Output the (x, y) coordinate of the center of the cell containing the given text.  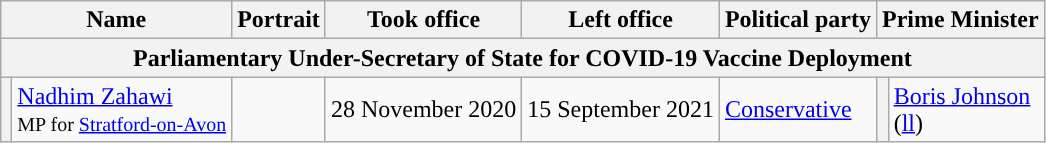
28 November 2020 (423, 110)
Boris Johnson(ll) (966, 110)
Parliamentary Under-Secretary of State for COVID-19 Vaccine Deployment (522, 58)
Nadhim Zahawi MP for Stratford-on-Avon (122, 110)
Conservative (798, 110)
Took office (423, 20)
15 September 2021 (621, 110)
Prime Minister (960, 20)
Political party (798, 20)
Portrait (279, 20)
Name (116, 20)
Left office (621, 20)
